Detect which cell encompasses the target text, then output its [x, y] center coordinate. 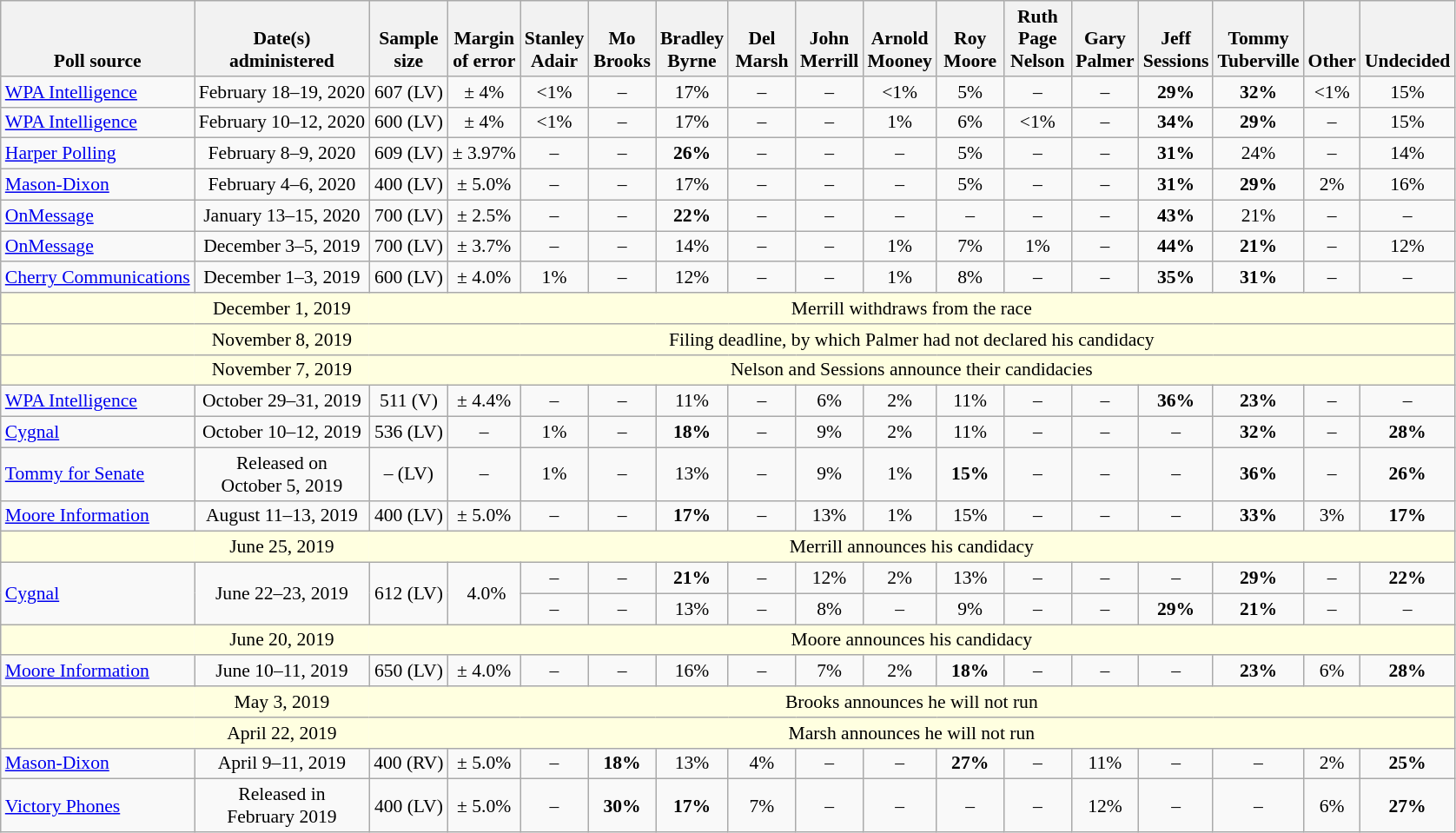
Merrill withdraws from the race [912, 308]
JohnMerrill [830, 38]
609 (LV) [408, 154]
44% [1176, 247]
Other [1333, 38]
– (LV) [408, 474]
Victory Phones [97, 806]
BradleyByrne [692, 38]
June 20, 2019 [281, 640]
Released onOctober 5, 2019 [281, 474]
December 1, 2019 [281, 308]
May 3, 2019 [281, 702]
30% [622, 806]
Marsh announces he will not run [912, 733]
June 10–11, 2019 [281, 671]
Brooks announces he will not run [912, 702]
4% [762, 764]
August 11–13, 2019 [281, 516]
October 29–31, 2019 [281, 401]
607 (LV) [408, 92]
Filing deadline, by which Palmer had not declared his candidacy [912, 340]
November 7, 2019 [281, 370]
Samplesize [408, 38]
± 3.97% [485, 154]
43% [1176, 215]
ArnoldMooney [899, 38]
RuthPageNelson [1037, 38]
536 (LV) [408, 433]
MoBrooks [622, 38]
± 3.7% [485, 247]
December 1–3, 2019 [281, 278]
RoyMoore [970, 38]
400 (RV) [408, 764]
February 18–19, 2020 [281, 92]
24% [1258, 154]
Nelson and Sessions announce their candidacies [912, 370]
StanleyAdair [554, 38]
TommyTuberville [1258, 38]
GaryPalmer [1105, 38]
February 10–12, 2020 [281, 122]
June 22–23, 2019 [281, 594]
650 (LV) [408, 671]
DelMarsh [762, 38]
4.0% [485, 594]
April 22, 2019 [281, 733]
February 4–6, 2020 [281, 185]
November 8, 2019 [281, 340]
December 3–5, 2019 [281, 247]
April 9–11, 2019 [281, 764]
25% [1407, 764]
Undecided [1407, 38]
Cherry Communications [97, 278]
January 13–15, 2020 [281, 215]
Harper Polling [97, 154]
612 (LV) [408, 594]
Merrill announces his candidacy [912, 547]
JeffSessions [1176, 38]
June 25, 2019 [281, 547]
3% [1333, 516]
February 8–9, 2020 [281, 154]
33% [1258, 516]
Tommy for Senate [97, 474]
34% [1176, 122]
± 4.4% [485, 401]
± 2.5% [485, 215]
35% [1176, 278]
Marginof error [485, 38]
Poll source [97, 38]
511 (V) [408, 401]
October 10–12, 2019 [281, 433]
Moore announces his candidacy [912, 640]
Date(s)administered [281, 38]
Released inFebruary 2019 [281, 806]
